Return the (x, y) coordinate for the center point of the cell that contains the specified text.  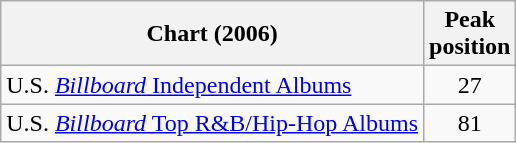
U.S. Billboard Independent Albums (212, 85)
Chart (2006) (212, 34)
U.S. Billboard Top R&B/Hip-Hop Albums (212, 123)
81 (470, 123)
27 (470, 85)
Peakposition (470, 34)
